Pinpoint the cell where the given text exists, returning its [x, y] midpoint coordinate. 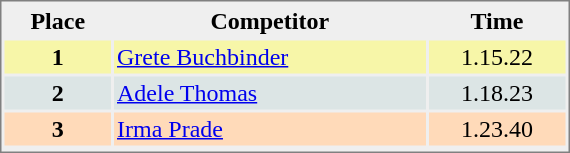
2 [57, 92]
Adele Thomas [270, 92]
Place [57, 20]
Grete Buchbinder [270, 56]
Competitor [270, 20]
1.18.23 [496, 92]
Irma Prade [270, 128]
3 [57, 128]
1.15.22 [496, 56]
Time [496, 20]
1 [57, 56]
1.23.40 [496, 128]
